Pinpoint the cell where the given text exists, returning its [X, Y] midpoint coordinate. 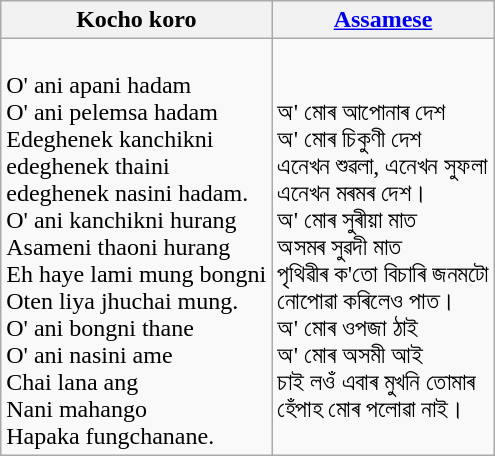
Assamese [383, 20]
Kocho koro [136, 20]
